For the text-containing cell, return its midpoint in [x, y] coordinate format. 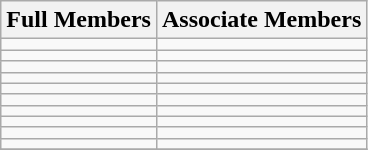
Associate Members [261, 20]
Full Members [79, 20]
